Determine the [X, Y] coordinate at the center of the cell enclosing the given text.  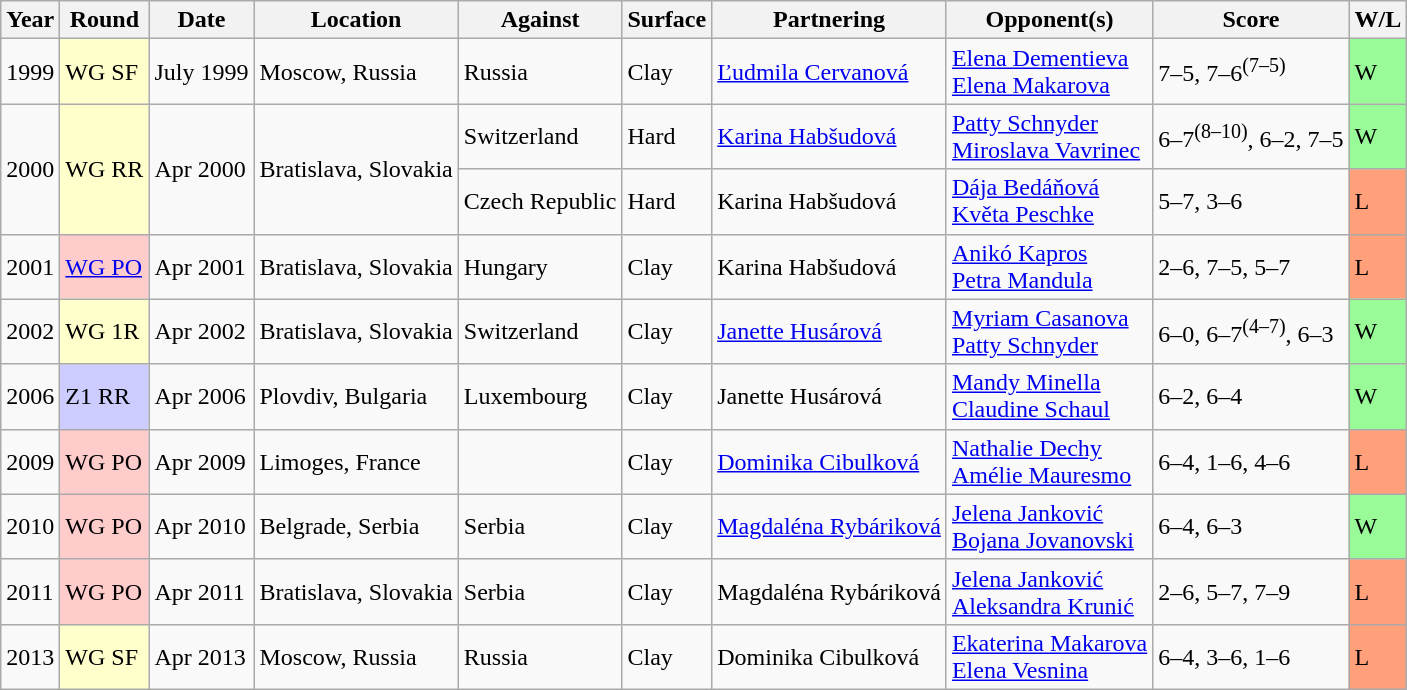
Plovdiv, Bulgaria [356, 396]
Ekaterina MakarovaElena Vesnina [1049, 656]
WG 1R [104, 332]
2001 [30, 266]
Against [540, 20]
Mandy MinellaClaudine Schaul [1049, 396]
2009 [30, 462]
Czech Republic [540, 202]
Anikó KaprosPetra Mandula [1049, 266]
Score [1251, 20]
Nathalie DechyAmélie Mauresmo [1049, 462]
Apr 2010 [202, 526]
Myriam CasanovaPatty Schnyder [1049, 332]
1999 [30, 72]
Apr 2000 [202, 169]
WG RR [104, 169]
2011 [30, 592]
5–7, 3–6 [1251, 202]
July 1999 [202, 72]
2–6, 7–5, 5–7 [1251, 266]
Jelena JankovićBojana Jovanovski [1049, 526]
2–6, 5–7, 7–9 [1251, 592]
Apr 2011 [202, 592]
Dája BedáňováKvěta Peschke [1049, 202]
Apr 2006 [202, 396]
Ľudmila Cervanová [830, 72]
Elena DementievaElena Makarova [1049, 72]
Luxembourg [540, 396]
Apr 2013 [202, 656]
Location [356, 20]
Apr 2009 [202, 462]
2000 [30, 169]
6–7(8–10), 6–2, 7–5 [1251, 136]
W/L [1378, 20]
2013 [30, 656]
Surface [667, 20]
Patty SchnyderMiroslava Vavrinec [1049, 136]
7–5, 7–6(7–5) [1251, 72]
2002 [30, 332]
Year [30, 20]
Hungary [540, 266]
6–4, 6–3 [1251, 526]
6–4, 1–6, 4–6 [1251, 462]
Apr 2001 [202, 266]
Date [202, 20]
Partnering [830, 20]
Z1 RR [104, 396]
Jelena JankovićAleksandra Krunić [1049, 592]
Belgrade, Serbia [356, 526]
2010 [30, 526]
6–0, 6–7(4–7), 6–3 [1251, 332]
Limoges, France [356, 462]
6–2, 6–4 [1251, 396]
2006 [30, 396]
Round [104, 20]
Opponent(s) [1049, 20]
6–4, 3–6, 1–6 [1251, 656]
Apr 2002 [202, 332]
